Pinpoint the cell where the given text exists, returning its (X, Y) midpoint coordinate. 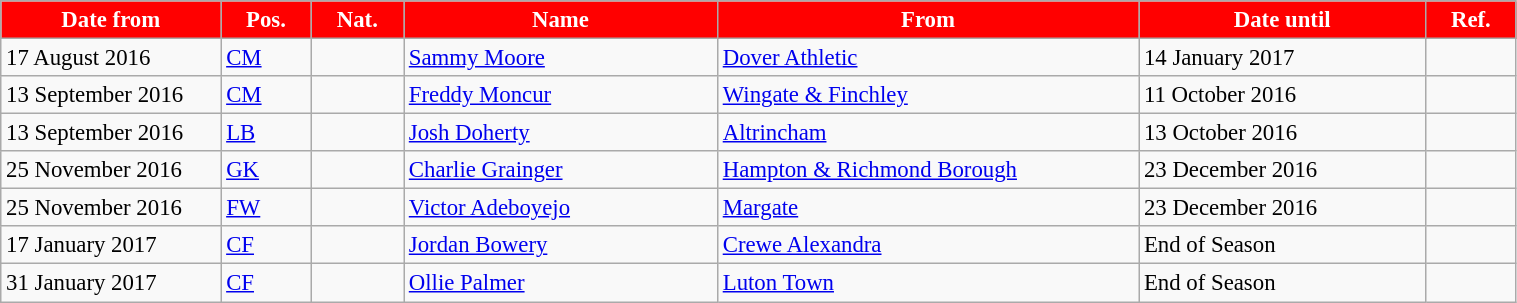
Pos. (266, 20)
14 January 2017 (1282, 58)
Name (561, 20)
Ollie Palmer (561, 283)
31 January 2017 (111, 283)
Hampton & Richmond Borough (928, 170)
Altrincham (928, 133)
Ref. (1471, 20)
Margate (928, 208)
Jordan Bowery (561, 245)
13 October 2016 (1282, 133)
From (928, 20)
FW (266, 208)
Crewe Alexandra (928, 245)
Sammy Moore (561, 58)
17 August 2016 (111, 58)
LB (266, 133)
Date from (111, 20)
Nat. (357, 20)
Dover Athletic (928, 58)
Freddy Moncur (561, 95)
Luton Town (928, 283)
Charlie Grainger (561, 170)
Wingate & Finchley (928, 95)
17 January 2017 (111, 245)
Victor Adeboyejo (561, 208)
Date until (1282, 20)
GK (266, 170)
11 October 2016 (1282, 95)
Josh Doherty (561, 133)
